For the text-containing cell, return its midpoint in [X, Y] coordinate format. 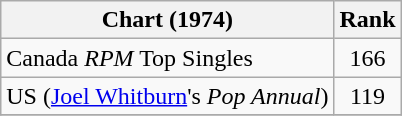
Rank [368, 20]
US (Joel Whitburn's Pop Annual) [168, 96]
119 [368, 96]
Canada RPM Top Singles [168, 58]
166 [368, 58]
Chart (1974) [168, 20]
